Locate the cell with the specified text and output its (X, Y) center coordinate. 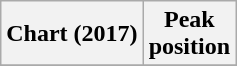
Chart (2017) (72, 34)
Peakposition (189, 34)
